Determine the [X, Y] coordinate at the center of the cell enclosing the given text.  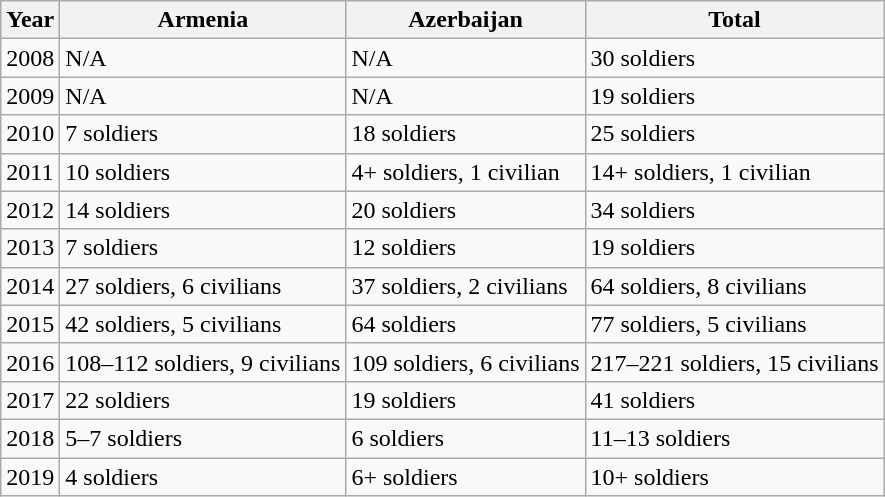
109 soldiers, 6 civilians [466, 362]
2010 [30, 134]
37 soldiers, 2 civilians [466, 286]
64 soldiers [466, 324]
64 soldiers, 8 civilians [734, 286]
18 soldiers [466, 134]
2008 [30, 58]
2014 [30, 286]
2012 [30, 210]
10 soldiers [203, 172]
6+ soldiers [466, 477]
10+ soldiers [734, 477]
2015 [30, 324]
30 soldiers [734, 58]
20 soldiers [466, 210]
11–13 soldiers [734, 438]
34 soldiers [734, 210]
Armenia [203, 20]
14+ soldiers, 1 civilian [734, 172]
2009 [30, 96]
4+ soldiers, 1 civilian [466, 172]
2013 [30, 248]
41 soldiers [734, 400]
Azerbaijan [466, 20]
2017 [30, 400]
2018 [30, 438]
5–7 soldiers [203, 438]
25 soldiers [734, 134]
12 soldiers [466, 248]
Total [734, 20]
14 soldiers [203, 210]
6 soldiers [466, 438]
Year [30, 20]
77 soldiers, 5 civilians [734, 324]
4 soldiers [203, 477]
2019 [30, 477]
2016 [30, 362]
108–112 soldiers, 9 civilians [203, 362]
22 soldiers [203, 400]
27 soldiers, 6 civilians [203, 286]
217–221 soldiers, 15 civilians [734, 362]
42 soldiers, 5 civilians [203, 324]
2011 [30, 172]
